For the text-containing cell, return its midpoint in (x, y) coordinate format. 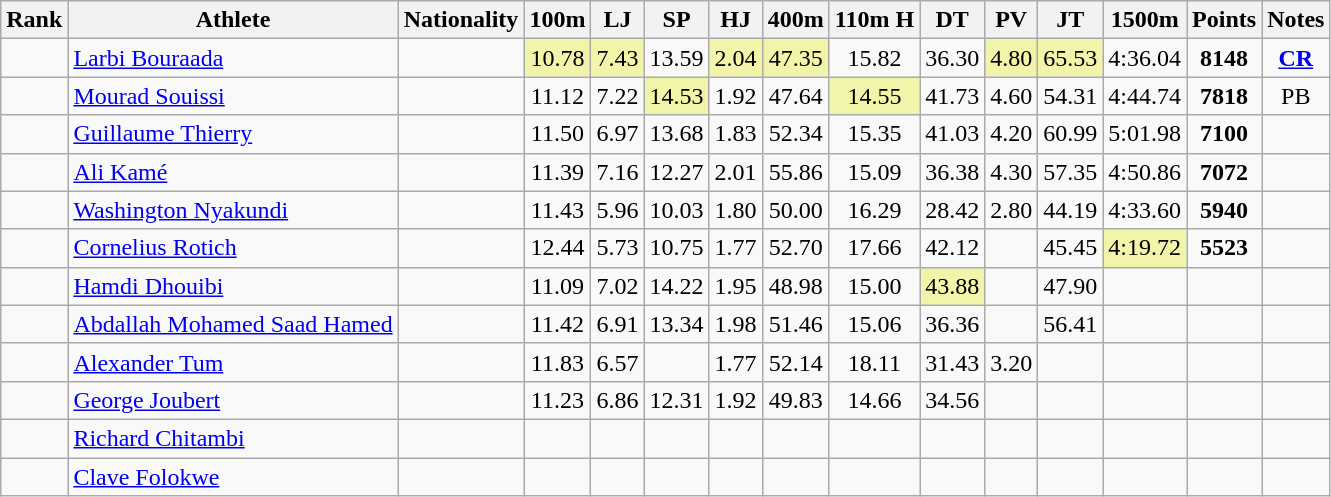
1.95 (736, 286)
11.12 (558, 96)
11.42 (558, 324)
50.00 (796, 210)
4:19.72 (1145, 248)
HJ (736, 20)
1.98 (736, 324)
Alexander Tum (233, 362)
5523 (1224, 248)
Clave Folokwe (233, 477)
12.44 (558, 248)
Ali Kamé (233, 172)
11.50 (558, 134)
41.73 (952, 96)
100m (558, 20)
14.53 (676, 96)
6.91 (618, 324)
13.34 (676, 324)
1500m (1145, 20)
7.16 (618, 172)
Washington Nyakundi (233, 210)
56.41 (1070, 324)
8148 (1224, 58)
11.83 (558, 362)
4:50.86 (1145, 172)
44.19 (1070, 210)
28.42 (952, 210)
5:01.98 (1145, 134)
1.83 (736, 134)
4:44.74 (1145, 96)
17.66 (874, 248)
Notes (1296, 20)
CR (1296, 58)
7072 (1224, 172)
4:36.04 (1145, 58)
11.39 (558, 172)
15.35 (874, 134)
12.27 (676, 172)
36.30 (952, 58)
5.96 (618, 210)
14.22 (676, 286)
6.97 (618, 134)
10.78 (558, 58)
13.59 (676, 58)
31.43 (952, 362)
47.64 (796, 96)
6.57 (618, 362)
15.82 (874, 58)
52.70 (796, 248)
SP (676, 20)
4.30 (1012, 172)
7.43 (618, 58)
7818 (1224, 96)
3.20 (1012, 362)
PB (1296, 96)
13.68 (676, 134)
Mourad Souissi (233, 96)
4:33.60 (1145, 210)
54.31 (1070, 96)
18.11 (874, 362)
5940 (1224, 210)
10.03 (676, 210)
47.35 (796, 58)
Cornelius Rotich (233, 248)
Abdallah Mohamed Saad Hamed (233, 324)
11.09 (558, 286)
Athlete (233, 20)
2.80 (1012, 210)
11.23 (558, 400)
Rank (34, 20)
65.53 (1070, 58)
41.03 (952, 134)
49.83 (796, 400)
400m (796, 20)
45.45 (1070, 248)
51.46 (796, 324)
36.38 (952, 172)
12.31 (676, 400)
Richard Chitambi (233, 438)
George Joubert (233, 400)
57.35 (1070, 172)
14.55 (874, 96)
48.98 (796, 286)
16.29 (874, 210)
PV (1012, 20)
43.88 (952, 286)
10.75 (676, 248)
2.04 (736, 58)
1.80 (736, 210)
4.80 (1012, 58)
Nationality (461, 20)
4.60 (1012, 96)
LJ (618, 20)
Hamdi Dhouibi (233, 286)
7.22 (618, 96)
52.14 (796, 362)
7100 (1224, 134)
36.36 (952, 324)
2.01 (736, 172)
15.06 (874, 324)
52.34 (796, 134)
4.20 (1012, 134)
42.12 (952, 248)
60.99 (1070, 134)
55.86 (796, 172)
47.90 (1070, 286)
7.02 (618, 286)
34.56 (952, 400)
DT (952, 20)
11.43 (558, 210)
14.66 (874, 400)
6.86 (618, 400)
110m H (874, 20)
Larbi Bouraada (233, 58)
JT (1070, 20)
15.00 (874, 286)
15.09 (874, 172)
5.73 (618, 248)
Points (1224, 20)
Guillaume Thierry (233, 134)
